Search for the cell housing the specified text and yield its [X, Y] center coordinate. 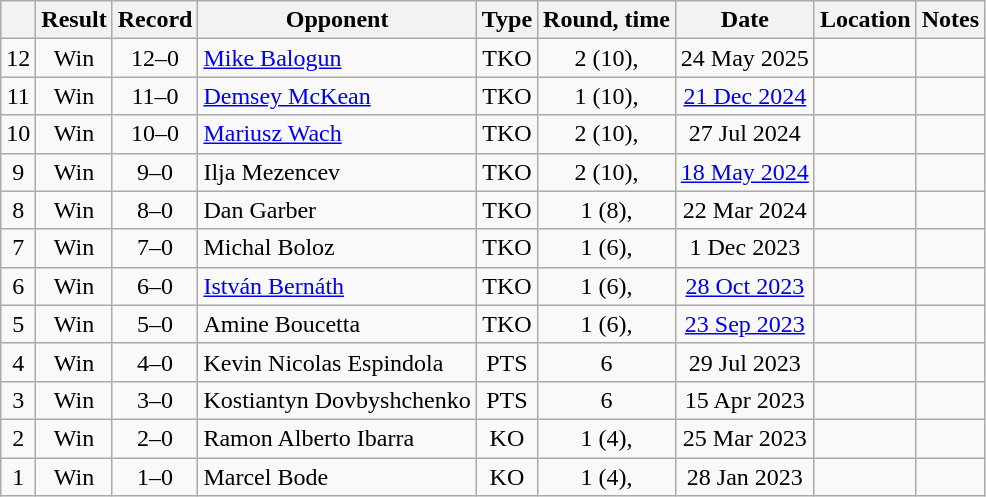
Kevin Nicolas Espindola [337, 362]
Type [506, 20]
18 May 2024 [744, 172]
11–0 [155, 96]
24 May 2025 [744, 58]
25 Mar 2023 [744, 438]
István Bernáth [337, 286]
11 [18, 96]
Kostiantyn Dovbyshchenko [337, 400]
7–0 [155, 248]
Mariusz Wach [337, 134]
1 Dec 2023 [744, 248]
1 (8), [607, 210]
5 [18, 324]
21 Dec 2024 [744, 96]
3 [18, 400]
15 Apr 2023 [744, 400]
Mike Balogun [337, 58]
8–0 [155, 210]
Amine Boucetta [337, 324]
Round, time [607, 20]
28 Jan 2023 [744, 477]
Record [155, 20]
22 Mar 2024 [744, 210]
1–0 [155, 477]
4–0 [155, 362]
Result [74, 20]
3–0 [155, 400]
2–0 [155, 438]
29 Jul 2023 [744, 362]
Marcel Bode [337, 477]
Notes [950, 20]
Ramon Alberto Ibarra [337, 438]
9 [18, 172]
9–0 [155, 172]
8 [18, 210]
10–0 [155, 134]
1 (10), [607, 96]
2 [18, 438]
Dan Garber [337, 210]
Location [865, 20]
Date [744, 20]
Ilja Mezencev [337, 172]
Demsey McKean [337, 96]
1 [18, 477]
Opponent [337, 20]
4 [18, 362]
Michal Boloz [337, 248]
23 Sep 2023 [744, 324]
12 [18, 58]
6–0 [155, 286]
27 Jul 2024 [744, 134]
10 [18, 134]
12–0 [155, 58]
7 [18, 248]
5–0 [155, 324]
28 Oct 2023 [744, 286]
